Search for the cell housing the specified text and yield its (x, y) center coordinate. 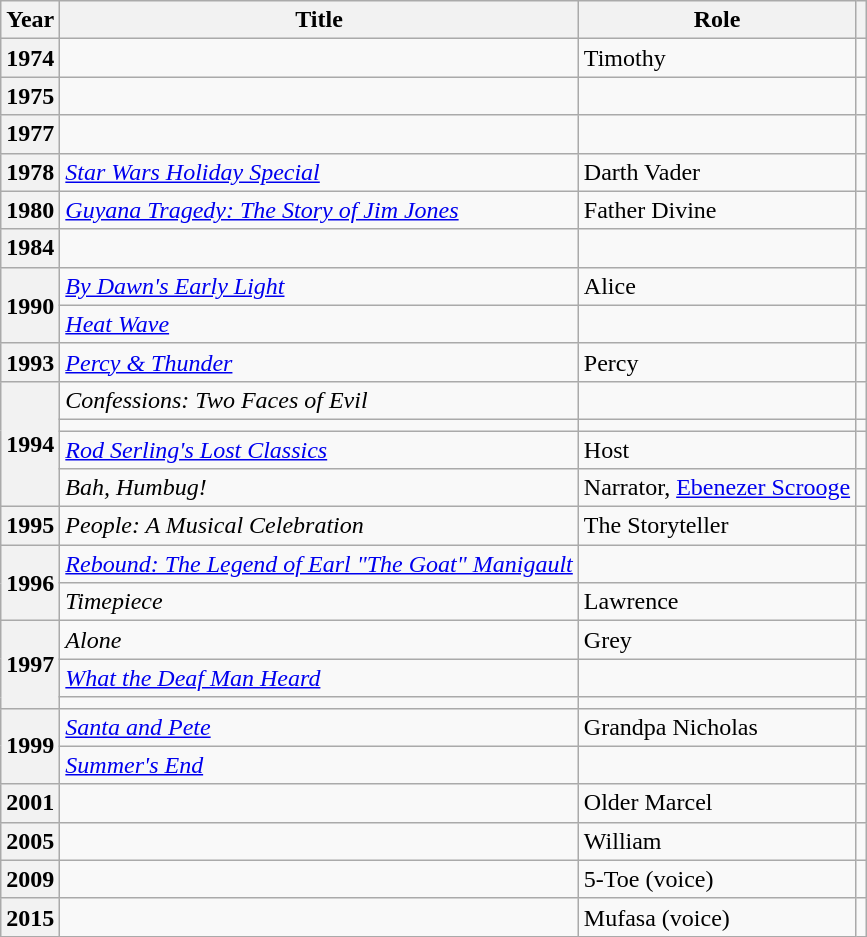
Grandpa Nicholas (716, 727)
1975 (30, 96)
2009 (30, 879)
5-Toe (voice) (716, 879)
1977 (30, 134)
1974 (30, 58)
Role (716, 20)
Mufasa (voice) (716, 917)
Host (716, 449)
Year (30, 20)
Star Wars Holiday Special (320, 172)
Summer's End (320, 765)
Alone (320, 640)
Timepiece (320, 602)
Rod Serling's Lost Classics (320, 449)
Bah, Humbug! (320, 488)
1984 (30, 248)
2015 (30, 917)
1993 (30, 362)
Heat Wave (320, 324)
By Dawn's Early Light (320, 286)
Percy (716, 362)
1978 (30, 172)
Timothy (716, 58)
Lawrence (716, 602)
Darth Vader (716, 172)
Santa and Pete (320, 727)
Rebound: The Legend of Earl "The Goat" Manigault (320, 564)
1997 (30, 664)
Alice (716, 286)
1995 (30, 526)
2005 (30, 841)
2001 (30, 803)
1996 (30, 583)
Confessions: Two Faces of Evil (320, 400)
What the Deaf Man Heard (320, 678)
1994 (30, 444)
Older Marcel (716, 803)
1980 (30, 210)
William (716, 841)
1999 (30, 746)
People: A Musical Celebration (320, 526)
Guyana Tragedy: The Story of Jim Jones (320, 210)
Father Divine (716, 210)
The Storyteller (716, 526)
Narrator, Ebenezer Scrooge (716, 488)
1990 (30, 305)
Percy & Thunder (320, 362)
Grey (716, 640)
Title (320, 20)
